For the text-containing cell, return its midpoint in (X, Y) coordinate format. 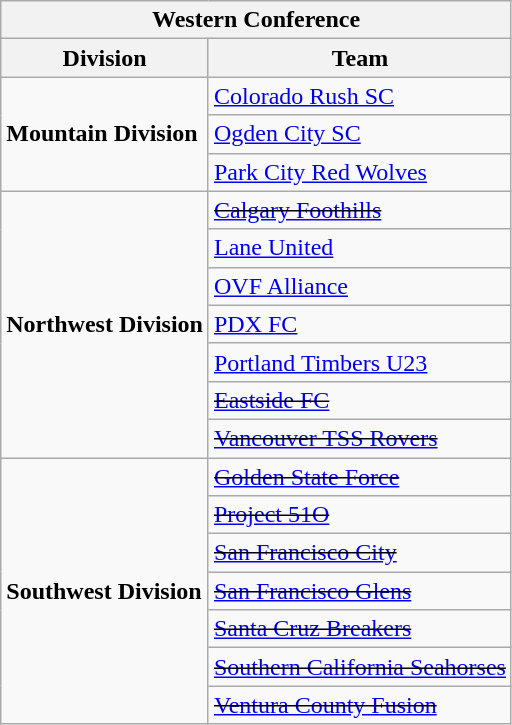
Portland Timbers U23 (360, 362)
OVF Alliance (360, 286)
Southwest Division (105, 591)
Santa Cruz Breakers (360, 629)
Vancouver TSS Rovers (360, 438)
Project 51O (360, 515)
Western Conference (256, 20)
Colorado Rush SC (360, 96)
San Francisco Glens (360, 591)
Division (105, 58)
Team (360, 58)
Mountain Division (105, 134)
Ventura County Fusion (360, 705)
Golden State Force (360, 477)
Park City Red Wolves (360, 172)
Lane United (360, 248)
PDX FC (360, 324)
Calgary Foothills (360, 210)
Ogden City SC (360, 134)
San Francisco City (360, 553)
Southern California Seahorses (360, 667)
Northwest Division (105, 324)
Eastside FC (360, 400)
